Locate the cell with the specified text and output its (X, Y) center coordinate. 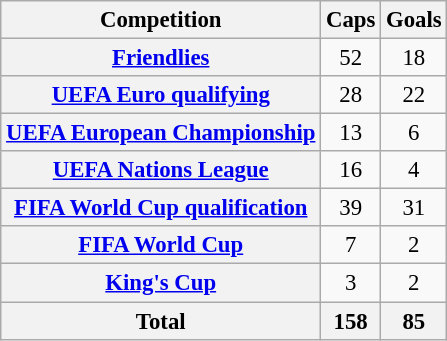
UEFA Euro qualifying (161, 95)
31 (414, 208)
Total (161, 321)
FIFA World Cup qualification (161, 208)
6 (414, 133)
22 (414, 95)
7 (351, 245)
13 (351, 133)
Competition (161, 20)
28 (351, 95)
4 (414, 170)
UEFA European Championship (161, 133)
16 (351, 170)
39 (351, 208)
Goals (414, 20)
18 (414, 58)
3 (351, 283)
King's Cup (161, 283)
85 (414, 321)
UEFA Nations League (161, 170)
Friendlies (161, 58)
Caps (351, 20)
FIFA World Cup (161, 245)
52 (351, 58)
158 (351, 321)
